Find where the given text appears and provide that cell's center as (X, Y) coordinate. 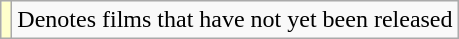
Denotes films that have not yet been released (235, 20)
